Scan for the cell matching the given text and deliver its [x, y] coordinate at center. 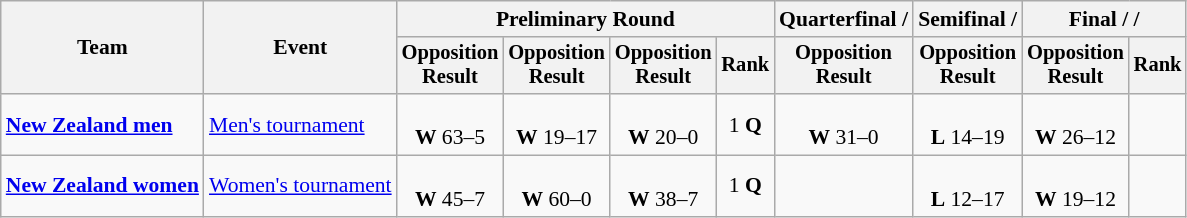
W 45–7 [450, 186]
L 14–19 [968, 124]
Team [102, 48]
W 20–0 [664, 124]
W 38–7 [664, 186]
Final / / [1104, 19]
Women's tournament [300, 186]
W 19–12 [1076, 186]
Preliminary Round [586, 19]
L 12–17 [968, 186]
Quarterfinal / [844, 19]
W 19–17 [556, 124]
New Zealand men [102, 124]
W 26–12 [1076, 124]
New Zealand women [102, 186]
W 31–0 [844, 124]
Men's tournament [300, 124]
Semifinal / [968, 19]
Event [300, 48]
W 63–5 [450, 124]
W 60–0 [556, 186]
